Return [X, Y] of the center of cell containing provided text 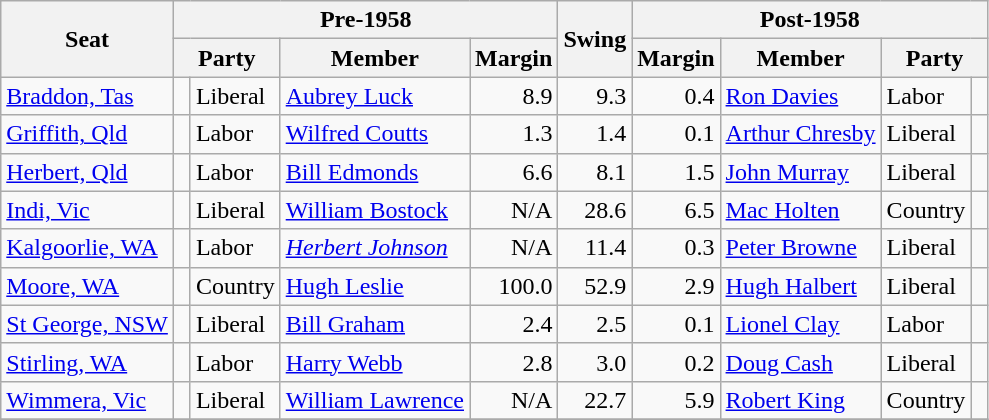
Post-1958 [810, 20]
Mac Holten [800, 210]
2.8 [514, 362]
Wimmera, Vic [88, 400]
Wilfred Coutts [374, 134]
John Murray [800, 172]
11.4 [595, 248]
6.5 [676, 210]
Bill Edmonds [374, 172]
9.3 [595, 96]
52.9 [595, 286]
Stirling, WA [88, 362]
Aubrey Luck [374, 96]
Harry Webb [374, 362]
6.6 [514, 172]
Braddon, Tas [88, 96]
Seat [88, 39]
22.7 [595, 400]
Robert King [800, 400]
8.9 [514, 96]
0.4 [676, 96]
Pre-1958 [366, 20]
1.3 [514, 134]
Arthur Chresby [800, 134]
2.4 [514, 324]
2.9 [676, 286]
Griffith, Qld [88, 134]
William Bostock [374, 210]
28.6 [595, 210]
Peter Browne [800, 248]
0.3 [676, 248]
5.9 [676, 400]
1.5 [676, 172]
Indi, Vic [88, 210]
Kalgoorlie, WA [88, 248]
Hugh Halbert [800, 286]
8.1 [595, 172]
2.5 [595, 324]
1.4 [595, 134]
Hugh Leslie [374, 286]
3.0 [595, 362]
Moore, WA [88, 286]
100.0 [514, 286]
William Lawrence [374, 400]
0.2 [676, 362]
Ron Davies [800, 96]
Bill Graham [374, 324]
St George, NSW [88, 324]
Herbert, Qld [88, 172]
Lionel Clay [800, 324]
Herbert Johnson [374, 248]
Swing [595, 39]
Doug Cash [800, 362]
